Identify which cell holds the provided text, then report its [x, y] central coordinate. 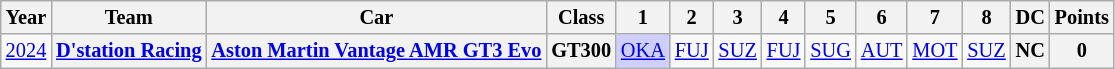
NC [1030, 51]
MOT [934, 51]
3 [738, 17]
D'station Racing [128, 51]
Year [26, 17]
Team [128, 17]
2 [692, 17]
6 [882, 17]
4 [784, 17]
SUG [830, 51]
7 [934, 17]
OKA [643, 51]
1 [643, 17]
Aston Martin Vantage AMR GT3 Evo [376, 51]
Class [581, 17]
8 [986, 17]
AUT [882, 51]
2024 [26, 51]
5 [830, 17]
0 [1082, 51]
Car [376, 17]
DC [1030, 17]
Points [1082, 17]
GT300 [581, 51]
